Locate the cell with the specified text and output its (X, Y) center coordinate. 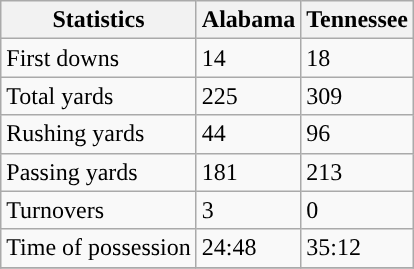
24:48 (248, 248)
Total yards (99, 96)
Turnovers (99, 210)
44 (248, 134)
Tennessee (358, 20)
213 (358, 172)
181 (248, 172)
Statistics (99, 20)
14 (248, 58)
Passing yards (99, 172)
0 (358, 210)
225 (248, 96)
Alabama (248, 20)
Time of possession (99, 248)
3 (248, 210)
Rushing yards (99, 134)
First downs (99, 58)
35:12 (358, 248)
309 (358, 96)
18 (358, 58)
96 (358, 134)
